Find where the given text appears and provide that cell's center as (X, Y) coordinate. 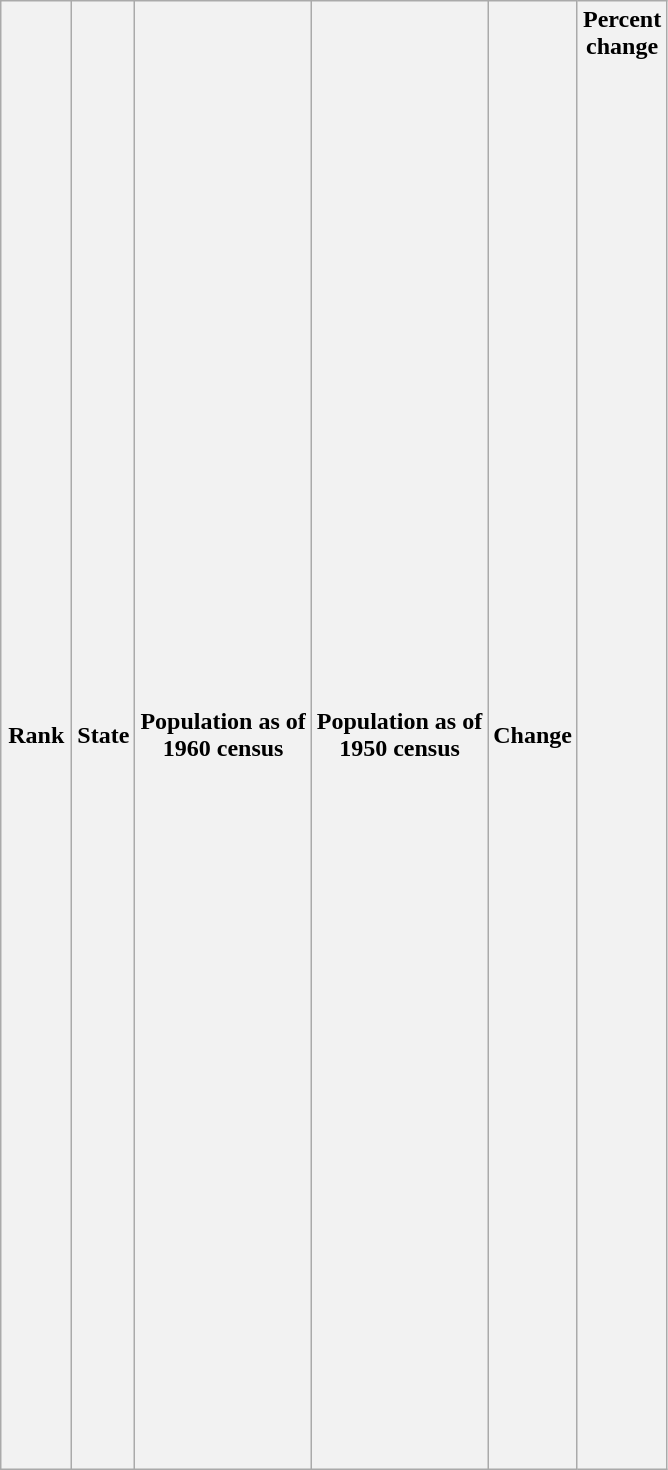
Change (533, 736)
State (104, 736)
Population as of1960 census (223, 736)
Percentchange (622, 736)
Rank (36, 736)
Population as of1950 census (399, 736)
